Output the (x, y) coordinate of the center of the cell containing the given text.  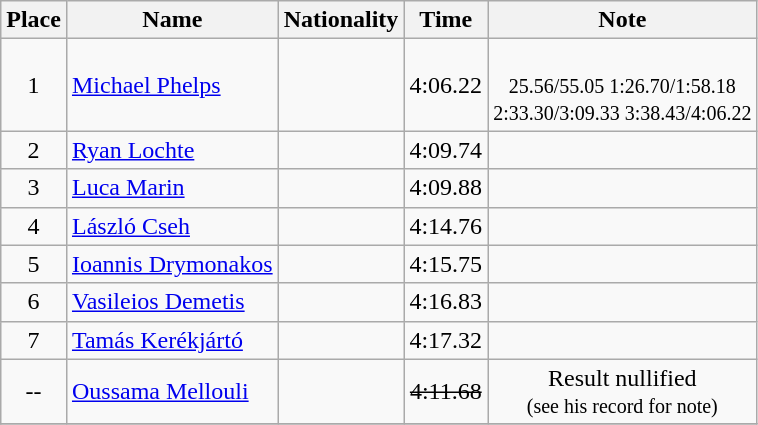
Note (622, 20)
Vasileios Demetis (172, 302)
4:14.76 (446, 226)
Ryan Lochte (172, 150)
Oussama Mellouli (172, 392)
Ioannis Drymonakos (172, 264)
Place (34, 20)
Nationality (341, 20)
László Cseh (172, 226)
4:06.22 (446, 85)
Luca Marin (172, 188)
Michael Phelps (172, 85)
7 (34, 340)
4:09.88 (446, 188)
-- (34, 392)
4:17.32 (446, 340)
2 (34, 150)
Name (172, 20)
4 (34, 226)
4:16.83 (446, 302)
4:09.74 (446, 150)
Time (446, 20)
4:15.75 (446, 264)
6 (34, 302)
25.56/55.05 1:26.70/1:58.18 2:33.30/3:09.33 3:38.43/4:06.22 (622, 85)
4:11.68 (446, 392)
3 (34, 188)
Tamás Kerékjártó (172, 340)
1 (34, 85)
Result nullified (see his record for note) (622, 392)
5 (34, 264)
